Extract the [X, Y] coordinate from the center of the cell holding the provided text.  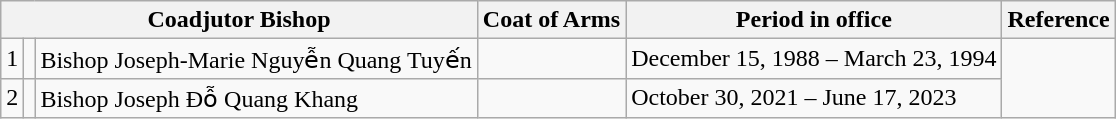
Period in office [814, 20]
Coadjutor Bishop [240, 20]
1 [12, 59]
Bishop Joseph-Marie Nguyễn Quang Tuyến [256, 59]
2 [12, 98]
Bishop Joseph Đỗ Quang Khang [256, 98]
Coat of Arms [551, 20]
October 30, 2021 – June 17, 2023 [814, 98]
Reference [1058, 20]
December 15, 1988 – March 23, 1994 [814, 59]
